Provide the (x, y) coordinate of the cell's center where the given text is located.  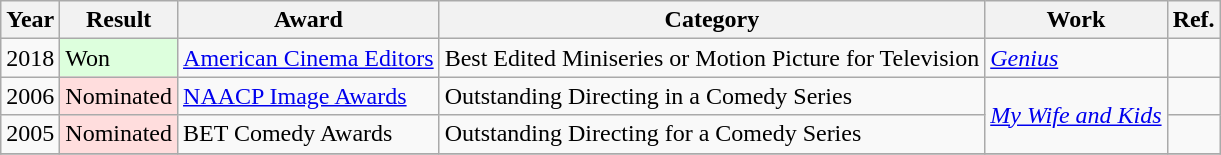
2005 (30, 134)
Best Edited Miniseries or Motion Picture for Television (712, 58)
Won (119, 58)
Outstanding Directing in a Comedy Series (712, 96)
American Cinema Editors (309, 58)
My Wife and Kids (1076, 115)
Result (119, 20)
Year (30, 20)
Award (309, 20)
BET Comedy Awards (309, 134)
Category (712, 20)
Ref. (1194, 20)
2018 (30, 58)
Work (1076, 20)
NAACP Image Awards (309, 96)
2006 (30, 96)
Outstanding Directing for a Comedy Series (712, 134)
Genius (1076, 58)
